Extract the [x, y] coordinate from the center of the cell holding the provided text.  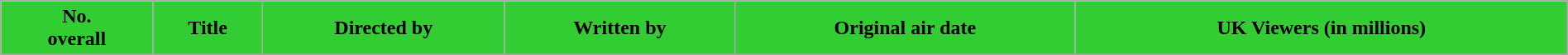
Title [208, 28]
Written by [619, 28]
Original air date [905, 28]
Directed by [384, 28]
UK Viewers (in millions) [1322, 28]
No.overall [77, 28]
